Search for the cell housing the specified text and yield its [X, Y] center coordinate. 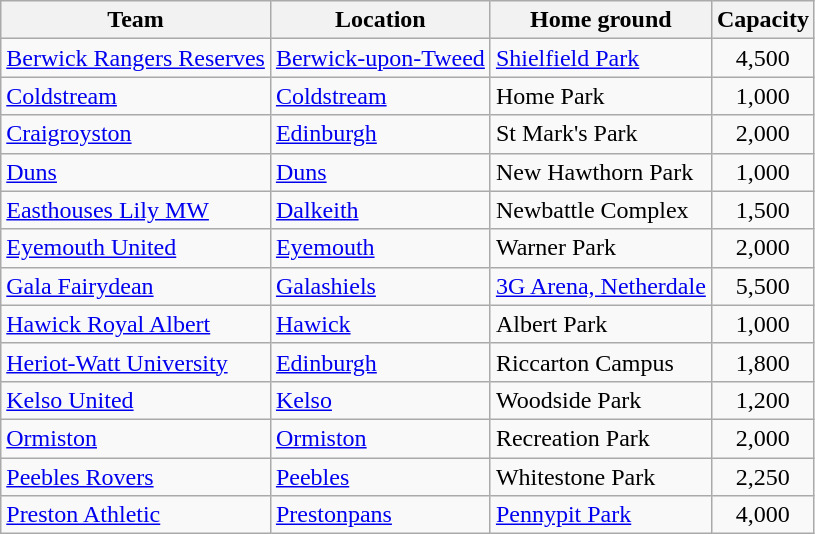
Pennypit Park [600, 515]
Warner Park [600, 248]
Kelso [380, 400]
Peebles [380, 477]
Home Park [600, 96]
4,500 [762, 58]
5,500 [762, 286]
Hawick [380, 324]
Newbattle Complex [600, 210]
Team [136, 20]
Hawick Royal Albert [136, 324]
Whitestone Park [600, 477]
Recreation Park [600, 438]
Preston Athletic [136, 515]
Eyemouth [380, 248]
Heriot-Watt University [136, 362]
1,500 [762, 210]
Peebles Rovers [136, 477]
Location [380, 20]
Berwick-upon-Tweed [380, 58]
St Mark's Park [600, 134]
Berwick Rangers Reserves [136, 58]
3G Arena, Netherdale [600, 286]
1,200 [762, 400]
Dalkeith [380, 210]
Prestonpans [380, 515]
Craigroyston [136, 134]
Easthouses Lily MW [136, 210]
Albert Park [600, 324]
2,250 [762, 477]
Galashiels [380, 286]
Home ground [600, 20]
Shielfield Park [600, 58]
Gala Fairydean [136, 286]
Kelso United [136, 400]
1,800 [762, 362]
Woodside Park [600, 400]
4,000 [762, 515]
Eyemouth United [136, 248]
New Hawthorn Park [600, 172]
Capacity [762, 20]
Riccarton Campus [600, 362]
